Provide the (X, Y) coordinate of the cell's center where the given text is located.  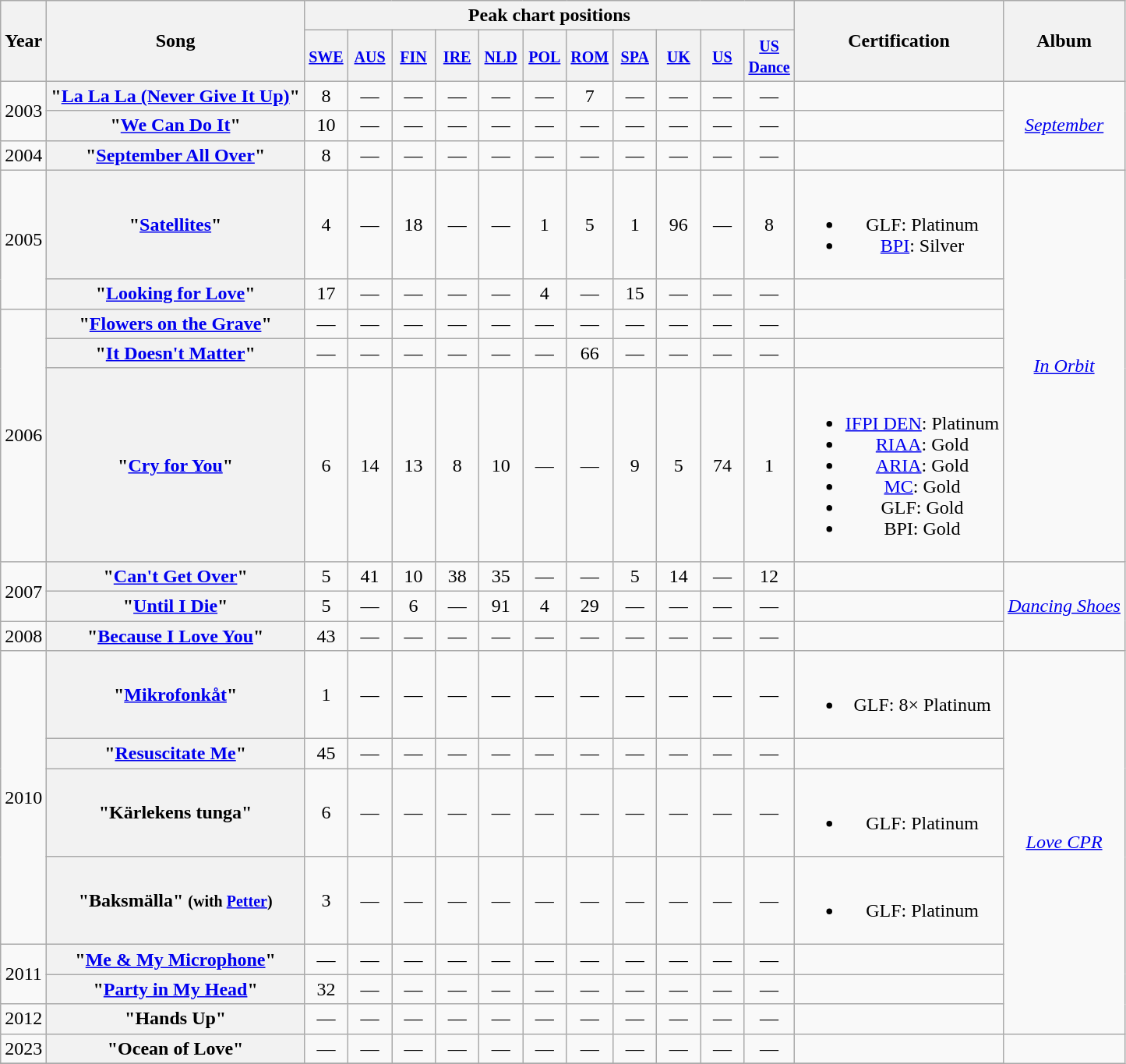
2012 (23, 1019)
"Me & My Microphone" (176, 960)
US (722, 56)
66 (590, 353)
NLD (501, 56)
September (1064, 125)
17 (326, 294)
ROM (590, 56)
2004 (23, 155)
"Cry for You" (176, 465)
GLF: PlatinumBPI: Silver (898, 224)
32 (326, 989)
41 (369, 576)
"Flowers on the Grave" (176, 323)
91 (501, 606)
SWE (326, 56)
2010 (23, 798)
In Orbit (1064, 366)
3 (326, 901)
GLF: 8× Platinum (898, 695)
96 (679, 224)
45 (326, 754)
2006 (23, 435)
"We Can Do It" (176, 125)
SPA (635, 56)
29 (590, 606)
13 (414, 465)
Peak chart positions (549, 16)
18 (414, 224)
"Until I Die" (176, 606)
2005 (23, 239)
9 (635, 465)
Year (23, 41)
"Satellites" (176, 224)
"Baksmälla" (with Petter) (176, 901)
"Looking for Love" (176, 294)
43 (326, 635)
POL (545, 56)
35 (501, 576)
Song (176, 41)
2008 (23, 635)
AUS (369, 56)
74 (722, 465)
"Resuscitate Me" (176, 754)
"It Doesn't Matter" (176, 353)
2003 (23, 111)
"Party in My Head" (176, 989)
"Can't Get Over" (176, 576)
US Dance (769, 56)
15 (635, 294)
7 (590, 96)
"Kärlekens tunga" (176, 812)
"Hands Up" (176, 1019)
"Mikrofonkåt" (176, 695)
"September All Over" (176, 155)
"Because I Love You" (176, 635)
IRE (457, 56)
2023 (23, 1048)
12 (769, 576)
IFPI DEN: PlatinumRIAA: GoldARIA: GoldMC: GoldGLF: GoldBPI: Gold (898, 465)
UK (679, 56)
FIN (414, 56)
2011 (23, 974)
Certification (898, 41)
Love CPR (1064, 842)
"La La La (Never Give It Up)" (176, 96)
Album (1064, 41)
2007 (23, 591)
"Ocean of Love" (176, 1048)
38 (457, 576)
Dancing Shoes (1064, 606)
